Return the [X, Y] coordinate for the center point of the cell that contains the specified text.  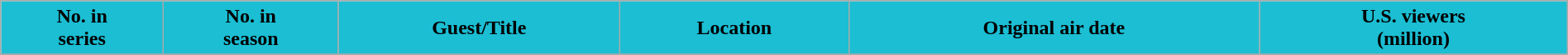
Original air date [1054, 28]
No. inseason [251, 28]
U.S. viewers(million) [1414, 28]
No. inseries [83, 28]
Location [734, 28]
Guest/Title [480, 28]
